Extract the [x, y] coordinate from the center of the cell holding the provided text.  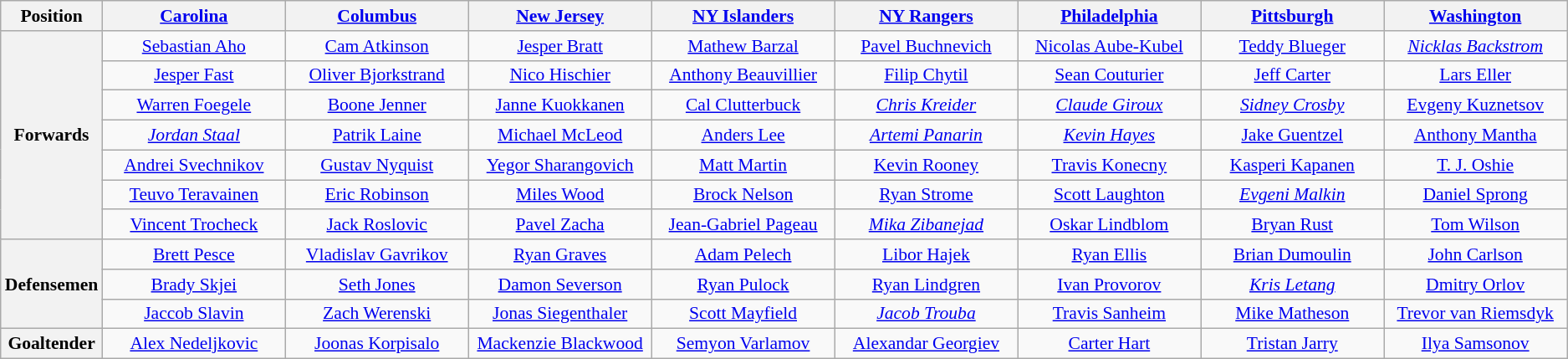
Lars Eller [1475, 75]
Tristan Jarry [1293, 344]
Jacob Trouba [927, 314]
Brett Pesce [194, 254]
Anders Lee [743, 136]
Alexandar Georgiev [927, 344]
Seth Jones [376, 285]
John Carlson [1475, 254]
Janne Kuokkanen [560, 105]
Boone Jenner [376, 105]
Daniel Sprong [1475, 195]
Pavel Zacha [560, 225]
Anthony Beauvillier [743, 75]
Mike Matheson [1293, 314]
Evgeni Malkin [1293, 195]
Jesper Bratt [560, 46]
Kris Letang [1293, 285]
Alex Nedeljkovic [194, 344]
Semyon Varlamov [743, 344]
Oliver Bjorkstrand [376, 75]
Brady Skjei [194, 285]
Jonas Siegenthaler [560, 314]
Jaccob Slavin [194, 314]
Ryan Lindgren [927, 285]
Miles Wood [560, 195]
Jordan Staal [194, 136]
Andrei Svechnikov [194, 165]
Nico Hischier [560, 75]
Ryan Ellis [1109, 254]
Philadelphia [1109, 16]
Artemi Panarin [927, 136]
Brian Dumoulin [1293, 254]
Kasperi Kapanen [1293, 165]
Patrik Laine [376, 136]
Bryan Rust [1293, 225]
Jeff Carter [1293, 75]
Ryan Graves [560, 254]
Chris Kreider [927, 105]
Mackenzie Blackwood [560, 344]
Matt Martin [743, 165]
Ivan Provorov [1109, 285]
Libor Hajek [927, 254]
Kevin Rooney [927, 165]
Washington [1475, 16]
Vincent Trocheck [194, 225]
Sebastian Aho [194, 46]
Defensemen [52, 285]
Sidney Crosby [1293, 105]
Goaltender [52, 344]
Columbus [376, 16]
Pavel Buchnevich [927, 46]
Jake Guentzel [1293, 136]
Position [52, 16]
Jean-Gabriel Pageau [743, 225]
Yegor Sharangovich [560, 165]
Oskar Lindblom [1109, 225]
Joonas Korpisalo [376, 344]
Forwards [52, 136]
Trevor van Riemsdyk [1475, 314]
Mika Zibanejad [927, 225]
Jack Roslovic [376, 225]
Claude Giroux [1109, 105]
Jesper Fast [194, 75]
Zach Werenski [376, 314]
Travis Sanheim [1109, 314]
Kevin Hayes [1109, 136]
NY Rangers [927, 16]
T. J. Oshie [1475, 165]
Ryan Strome [927, 195]
Carolina [194, 16]
Anthony Mantha [1475, 136]
Ryan Pulock [743, 285]
Nicklas Backstrom [1475, 46]
Pittsburgh [1293, 16]
Filip Chytil [927, 75]
Nicolas Aube-Kubel [1109, 46]
Eric Robinson [376, 195]
Gustav Nyquist [376, 165]
Ilya Samsonov [1475, 344]
Adam Pelech [743, 254]
Tom Wilson [1475, 225]
Brock Nelson [743, 195]
Scott Mayfield [743, 314]
Vladislav Gavrikov [376, 254]
NY Islanders [743, 16]
Carter Hart [1109, 344]
New Jersey [560, 16]
Sean Couturier [1109, 75]
Mathew Barzal [743, 46]
Evgeny Kuznetsov [1475, 105]
Scott Laughton [1109, 195]
Damon Severson [560, 285]
Warren Foegele [194, 105]
Travis Konecny [1109, 165]
Teuvo Teravainen [194, 195]
Teddy Blueger [1293, 46]
Dmitry Orlov [1475, 285]
Michael McLeod [560, 136]
Cam Atkinson [376, 46]
Cal Clutterbuck [743, 105]
